Output the [X, Y] coordinate of the center of the cell containing the given text.  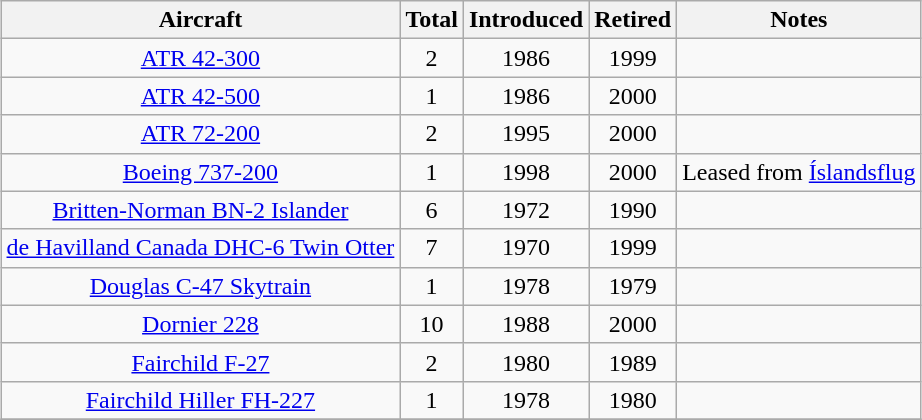
Britten-Norman BN-2 Islander [200, 210]
7 [432, 248]
Aircraft [200, 20]
1970 [526, 248]
Boeing 737-200 [200, 172]
de Havilland Canada DHC-6 Twin Otter [200, 248]
10 [432, 324]
Retired [633, 20]
6 [432, 210]
Notes [799, 20]
1972 [526, 210]
1989 [633, 362]
1979 [633, 286]
Dornier 228 [200, 324]
1990 [633, 210]
Introduced [526, 20]
1995 [526, 134]
Douglas C-47 Skytrain [200, 286]
Fairchild Hiller FH-227 [200, 400]
1998 [526, 172]
Total [432, 20]
1988 [526, 324]
ATR 42-300 [200, 58]
Leased from Íslandsflug [799, 172]
ATR 42-500 [200, 96]
ATR 72-200 [200, 134]
Fairchild F-27 [200, 362]
